For the text-containing cell, return its midpoint in [x, y] coordinate format. 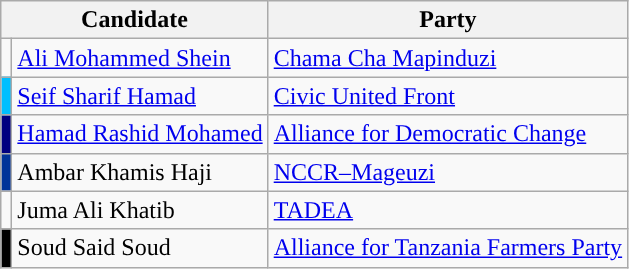
Ambar Khamis Haji [140, 172]
Alliance for Tanzania Farmers Party [448, 248]
Party [448, 20]
Alliance for Democratic Change [448, 134]
Ali Mohammed Shein [140, 58]
Chama Cha Mapinduzi [448, 58]
Juma Ali Khatib [140, 210]
TADEA [448, 210]
Soud Said Soud [140, 248]
NCCR–Mageuzi [448, 172]
Hamad Rashid Mohamed [140, 134]
Civic United Front [448, 96]
Candidate [134, 20]
Seif Sharif Hamad [140, 96]
